Provide the [x, y] coordinate of the cell's center where the given text is located.  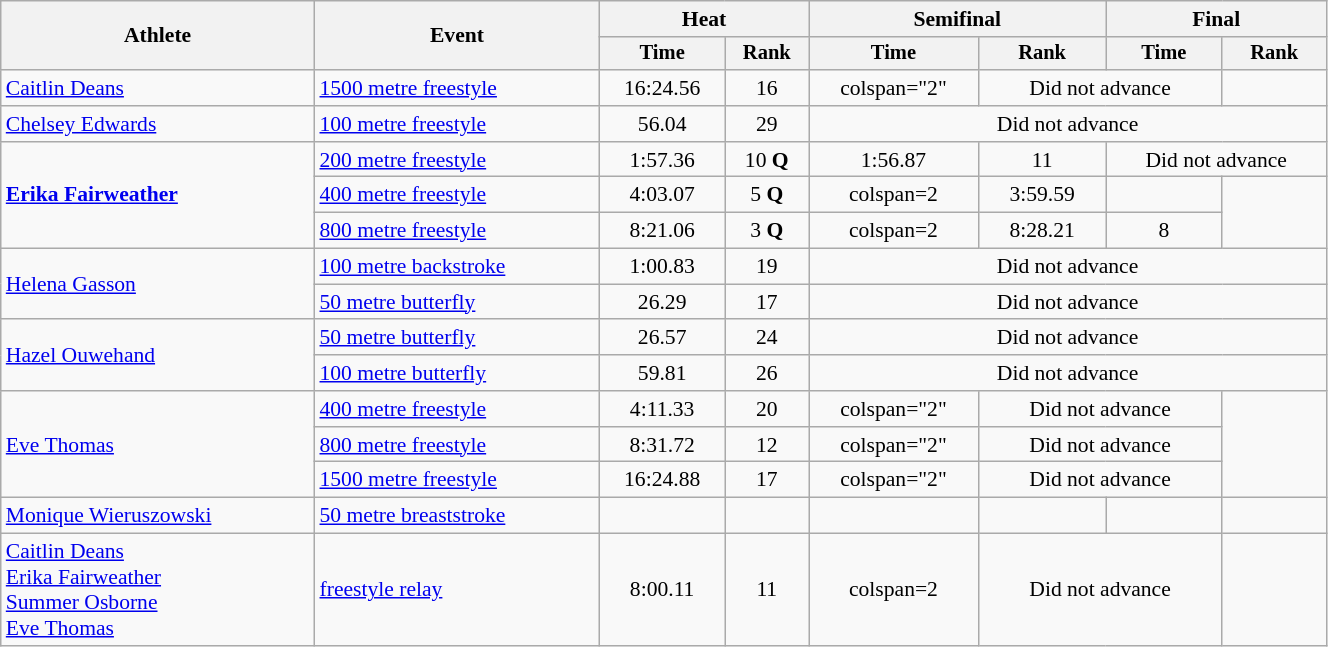
Heat [704, 19]
10 Q [767, 160]
16:24.88 [662, 480]
Semifinal [958, 19]
1:00.83 [662, 267]
freestyle relay [456, 590]
Helena Gasson [158, 284]
8:00.11 [662, 590]
16:24.56 [662, 88]
Eve Thomas [158, 444]
Chelsey Edwards [158, 124]
4:11.33 [662, 409]
12 [767, 445]
3 Q [767, 231]
200 metre freestyle [456, 160]
1:56.87 [894, 160]
3:59.59 [1042, 195]
Caitlin Deans [158, 88]
26.29 [662, 302]
100 metre backstroke [456, 267]
19 [767, 267]
4:03.07 [662, 195]
Event [456, 36]
56.04 [662, 124]
Erika Fairweather [158, 196]
Athlete [158, 36]
20 [767, 409]
50 metre breaststroke [456, 516]
29 [767, 124]
8:28.21 [1042, 231]
Monique Wieruszowski [158, 516]
26.57 [662, 338]
Final [1216, 19]
Caitlin Deans Erika Fairweather Summer Osborne Eve Thomas [158, 590]
8:31.72 [662, 445]
24 [767, 338]
100 metre butterfly [456, 373]
100 metre freestyle [456, 124]
8:21.06 [662, 231]
Hazel Ouwehand [158, 356]
59.81 [662, 373]
5 Q [767, 195]
26 [767, 373]
16 [767, 88]
8 [1164, 231]
1:57.36 [662, 160]
